From the cell containing the given text, extract its center point as [X, Y] coordinate. 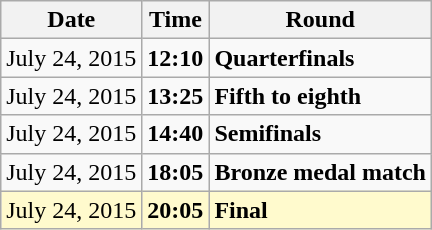
Bronze medal match [320, 172]
Semifinals [320, 134]
Time [176, 20]
Round [320, 20]
14:40 [176, 134]
Date [72, 20]
13:25 [176, 96]
12:10 [176, 58]
Fifth to eighth [320, 96]
20:05 [176, 210]
18:05 [176, 172]
Final [320, 210]
Quarterfinals [320, 58]
